Capture the cell that displays the provided text and extract its (x, y) central coordinate. 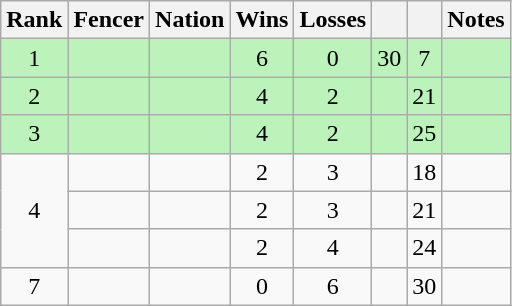
24 (424, 248)
Nation (190, 20)
25 (424, 134)
Notes (476, 20)
Rank (34, 20)
Fencer (109, 20)
18 (424, 172)
1 (34, 58)
Losses (333, 20)
Wins (262, 20)
